Determine the (X, Y) coordinate at the center of the cell enclosing the given text.  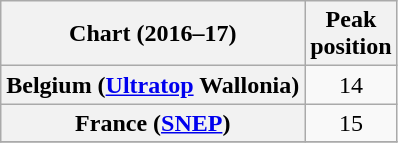
Chart (2016–17) (153, 34)
France (SNEP) (153, 123)
Peakposition (351, 34)
15 (351, 123)
Belgium (Ultratop Wallonia) (153, 85)
14 (351, 85)
